Identify which cell holds the provided text, then report its (x, y) central coordinate. 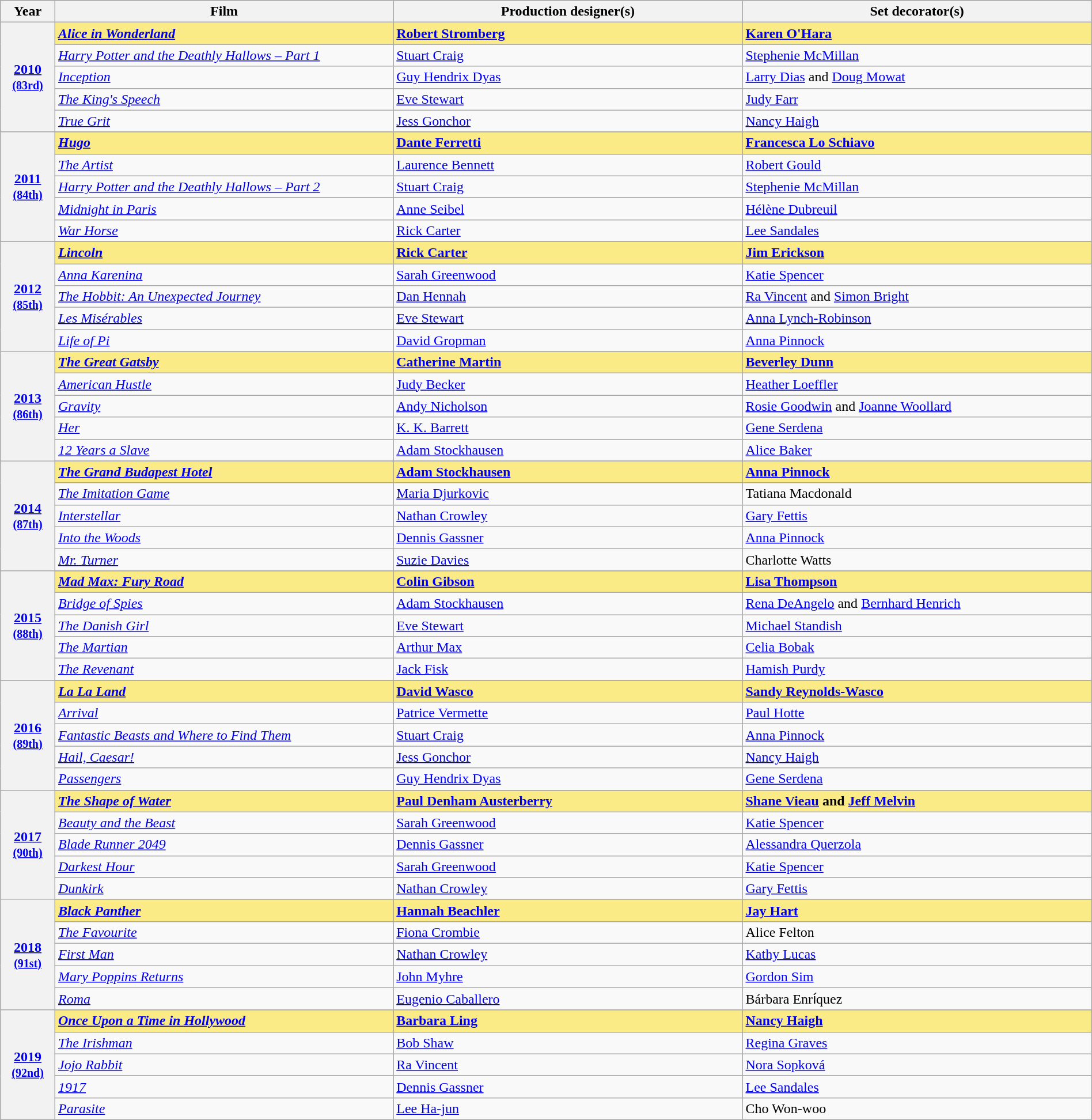
Hélène Dubreuil (917, 209)
Fiona Crombie (568, 932)
Tatiana Macdonald (917, 494)
Larry Dias and Doug Mowat (917, 77)
Life of Pi (223, 340)
Alice in Wonderland (223, 33)
The Artist (223, 165)
Harry Potter and the Deathly Hallows – Part 1 (223, 55)
Kathy Lucas (917, 954)
Production designer(s) (568, 12)
John Myhre (568, 977)
Paul Denham Austerberry (568, 801)
Dan Hennah (568, 297)
David Wasco (568, 691)
Alice Felton (917, 932)
The Hobbit: An Unexpected Journey (223, 297)
2012(85th) (28, 296)
Alice Baker (917, 450)
The Martian (223, 648)
Ra Vincent (568, 1065)
2019(92nd) (28, 1065)
2016(89th) (28, 735)
2013(86th) (28, 406)
Regina Graves (917, 1043)
Heather Loeffler (917, 384)
Shane Vieau and Jeff Melvin (917, 801)
Hugo (223, 143)
Midnight in Paris (223, 209)
Fantastic Beasts and Where to Find Them (223, 735)
Roma (223, 999)
Eugenio Caballero (568, 999)
War Horse (223, 230)
Barbara Ling (568, 1021)
Once Upon a Time in Hollywood (223, 1021)
Lee Ha-jun (568, 1108)
Gordon Sim (917, 977)
Robert Gould (917, 165)
True Grit (223, 121)
Gravity (223, 406)
Karen O'Hara (917, 33)
Jim Erickson (917, 252)
Patrice Vermette (568, 713)
2018(91st) (28, 955)
The Favourite (223, 932)
First Man (223, 954)
The Danish Girl (223, 625)
Anna Lynch-Robinson (917, 319)
Year (28, 12)
American Hustle (223, 384)
The Revenant (223, 669)
Les Misérables (223, 319)
K. K. Barrett (568, 428)
Hamish Purdy (917, 669)
Passengers (223, 779)
2017(90th) (28, 845)
Harry Potter and the Deathly Hallows – Part 2 (223, 187)
1917 (223, 1087)
Sandy Reynolds-Wasco (917, 691)
Robert Stromberg (568, 33)
Lisa Thompson (917, 581)
Bob Shaw (568, 1043)
Blade Runner 2049 (223, 845)
Lincoln (223, 252)
Jojo Rabbit (223, 1065)
Bridge of Spies (223, 603)
Anna Karenina (223, 275)
Bárbara Enrı́quez (917, 999)
12 Years a Slave (223, 450)
2015(88th) (28, 625)
Judy Becker (568, 384)
Anne Seibel (568, 209)
Parasite (223, 1108)
Film (223, 12)
David Gropman (568, 340)
Black Panther (223, 910)
Hannah Beachler (568, 910)
Mad Max: Fury Road (223, 581)
Judy Farr (917, 99)
Mary Poppins Returns (223, 977)
Jay Hart (917, 910)
Set decorator(s) (917, 12)
Inception (223, 77)
Rosie Goodwin and Joanne Woollard (917, 406)
The Imitation Game (223, 494)
Jack Fisk (568, 669)
2010(83rd) (28, 77)
Dunkirk (223, 888)
Darkest Hour (223, 867)
Into the Woods (223, 538)
Michael Standish (917, 625)
Her (223, 428)
Colin Gibson (568, 581)
Arthur Max (568, 648)
Charlotte Watts (917, 559)
Rena DeAngelo and Bernhard Henrich (917, 603)
Beauty and the Beast (223, 823)
The Grand Budapest Hotel (223, 472)
The King's Speech (223, 99)
Paul Hotte (917, 713)
2014(87th) (28, 516)
Dante Ferretti (568, 143)
Laurence Bennett (568, 165)
Alessandra Querzola (917, 845)
Catherine Martin (568, 362)
Arrival (223, 713)
Ra Vincent and Simon Bright (917, 297)
Beverley Dunn (917, 362)
Interstellar (223, 516)
Andy Nicholson (568, 406)
2011(84th) (28, 187)
Cho Won-woo (917, 1108)
The Irishman (223, 1043)
Mr. Turner (223, 559)
Francesca Lo Schiavo (917, 143)
Celia Bobak (917, 648)
Suzie Davies (568, 559)
The Great Gatsby (223, 362)
Nora Sopková (917, 1065)
Hail, Caesar! (223, 757)
The Shape of Water (223, 801)
Maria Djurkovic (568, 494)
La La Land (223, 691)
